Extract the (X, Y) coordinate from the center of the cell holding the provided text.  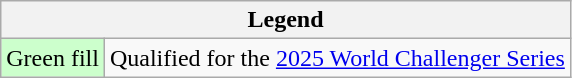
Green fill (53, 58)
Qualified for the 2025 World Challenger Series (337, 58)
Legend (286, 20)
